Identify which cell holds the provided text, then report its (x, y) central coordinate. 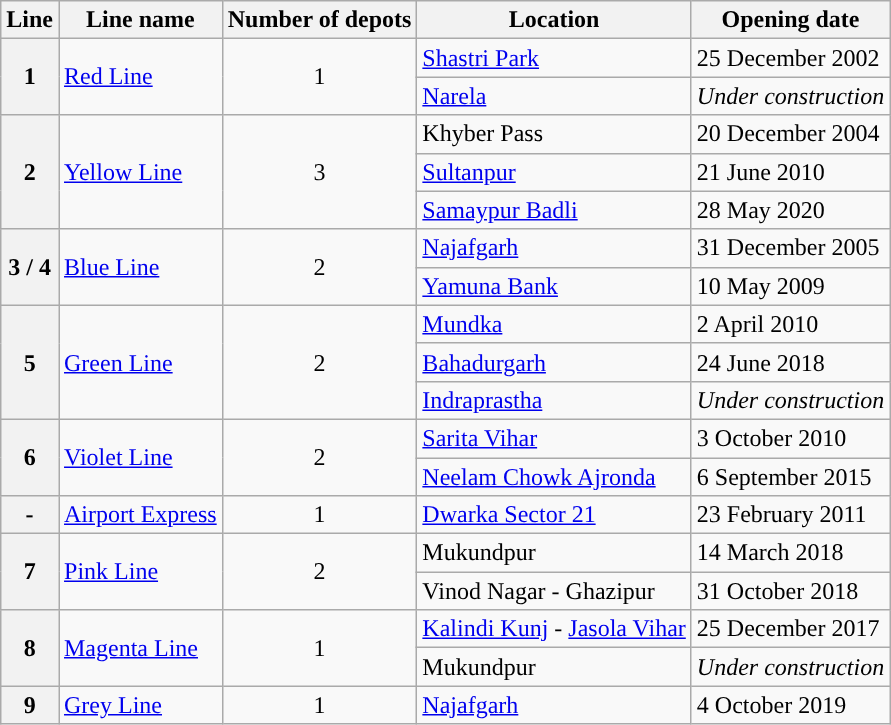
Kalindi Kunj - Jasola Vihar (554, 629)
Red Line (140, 77)
9 (30, 705)
5 (30, 362)
4 October 2019 (790, 705)
6 September 2015 (790, 477)
23 February 2011 (790, 515)
Line name (140, 20)
3 (320, 172)
7 (30, 572)
3 / 4 (30, 267)
Airport Express (140, 515)
10 May 2009 (790, 286)
Sultanpur (554, 172)
3 October 2010 (790, 438)
31 October 2018 (790, 591)
Number of depots (320, 20)
14 March 2018 (790, 553)
Line (30, 20)
Vinod Nagar - Ghazipur (554, 591)
Mundka (554, 324)
6 (30, 457)
Dwarka Sector 21 (554, 515)
2 April 2010 (790, 324)
Khyber Pass (554, 134)
Magenta Line (140, 648)
Violet Line (140, 457)
- (30, 515)
31 December 2005 (790, 248)
Narela (554, 96)
Neelam Chowk Ajronda (554, 477)
Opening date (790, 20)
8 (30, 648)
21 June 2010 (790, 172)
Bahadurgarh (554, 362)
25 December 2017 (790, 629)
Grey Line (140, 705)
Green Line (140, 362)
25 December 2002 (790, 58)
20 December 2004 (790, 134)
Blue Line (140, 267)
28 May 2020 (790, 210)
Sarita Vihar (554, 438)
24 June 2018 (790, 362)
Yellow Line (140, 172)
Shastri Park (554, 58)
Pink Line (140, 572)
Yamuna Bank (554, 286)
Samaypur Badli (554, 210)
Indraprastha (554, 400)
Location (554, 20)
